Determine the [X, Y] coordinate at the center of the cell enclosing the given text.  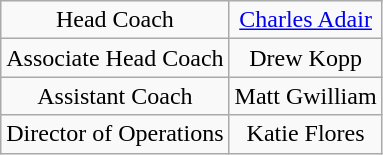
Associate Head Coach [115, 58]
Director of Operations [115, 134]
Drew Kopp [306, 58]
Head Coach [115, 20]
Assistant Coach [115, 96]
Charles Adair [306, 20]
Katie Flores [306, 134]
Matt Gwilliam [306, 96]
